Provide the [x, y] coordinate of the cell's center where the given text is located.  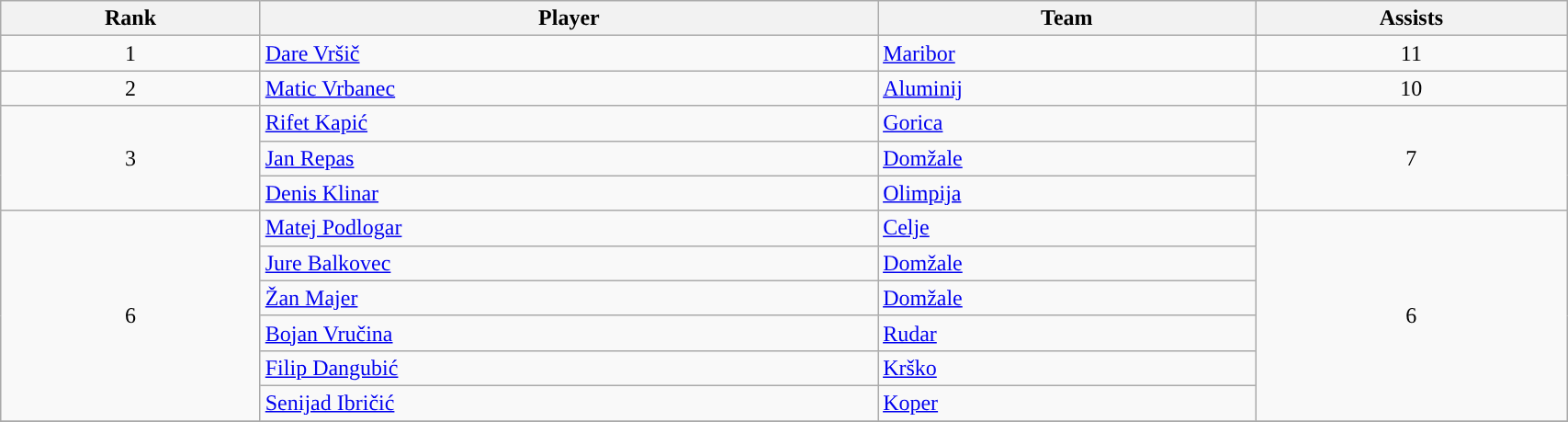
Celje [1067, 228]
Assists [1411, 18]
Krško [1067, 368]
Filip Dangubić [569, 368]
1 [130, 53]
10 [1411, 88]
Matej Podlogar [569, 228]
Gorica [1067, 123]
Denis Klinar [569, 193]
Matic Vrbanec [569, 88]
Rank [130, 18]
Rudar [1067, 333]
3 [130, 158]
2 [130, 88]
Maribor [1067, 53]
Jure Balkovec [569, 263]
Bojan Vručina [569, 333]
Jan Repas [569, 158]
Dare Vršič [569, 53]
Player [569, 18]
7 [1411, 158]
Senijad Ibričić [569, 403]
11 [1411, 53]
Žan Majer [569, 298]
Aluminij [1067, 88]
Olimpija [1067, 193]
Rifet Kapić [569, 123]
Koper [1067, 403]
Team [1067, 18]
